Output the (x, y) coordinate of the center of the cell containing the given text.  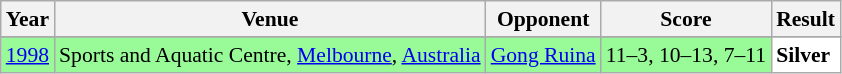
Sports and Aquatic Centre, Melbourne, Australia (270, 55)
1998 (28, 55)
Result (806, 19)
Score (686, 19)
Silver (806, 55)
Venue (270, 19)
Opponent (544, 19)
11–3, 10–13, 7–11 (686, 55)
Year (28, 19)
Gong Ruina (544, 55)
